Search for the cell housing the specified text and yield its (X, Y) center coordinate. 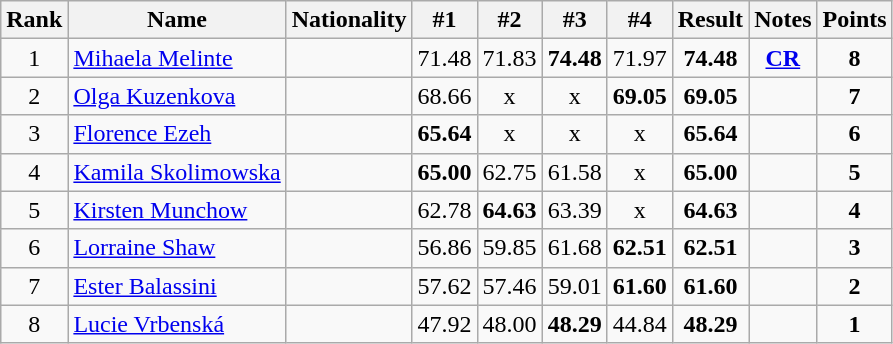
Mihaela Melinte (177, 58)
57.62 (444, 286)
Nationality (349, 20)
48.00 (510, 324)
Kamila Skolimowska (177, 172)
Name (177, 20)
Olga Kuzenkova (177, 96)
#4 (640, 20)
Lorraine Shaw (177, 248)
44.84 (640, 324)
CR (783, 58)
#2 (510, 20)
Lucie Vrbenská (177, 324)
61.58 (574, 172)
Notes (783, 20)
71.97 (640, 58)
62.78 (444, 210)
#3 (574, 20)
71.83 (510, 58)
Points (854, 20)
57.46 (510, 286)
Florence Ezeh (177, 134)
62.75 (510, 172)
71.48 (444, 58)
47.92 (444, 324)
#1 (444, 20)
Ester Balassini (177, 286)
Rank (34, 20)
56.86 (444, 248)
59.85 (510, 248)
63.39 (574, 210)
Result (710, 20)
61.68 (574, 248)
68.66 (444, 96)
Kirsten Munchow (177, 210)
59.01 (574, 286)
